Detect which cell encompasses the target text, then output its (x, y) center coordinate. 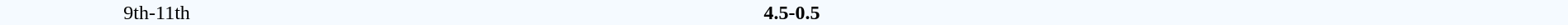
9th-11th (157, 12)
4.5-0.5 (791, 12)
